Locate the cell with the specified text and output its [x, y] center coordinate. 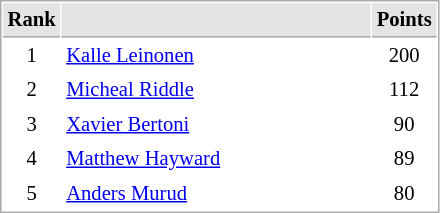
Points [404, 20]
2 [32, 90]
1 [32, 56]
89 [404, 158]
112 [404, 90]
200 [404, 56]
Anders Murud [216, 194]
3 [32, 124]
Matthew Hayward [216, 158]
Micheal Riddle [216, 90]
Rank [32, 20]
80 [404, 194]
Xavier Bertoni [216, 124]
5 [32, 194]
Kalle Leinonen [216, 56]
90 [404, 124]
4 [32, 158]
